Extract the (x, y) coordinate from the center of the cell holding the provided text.  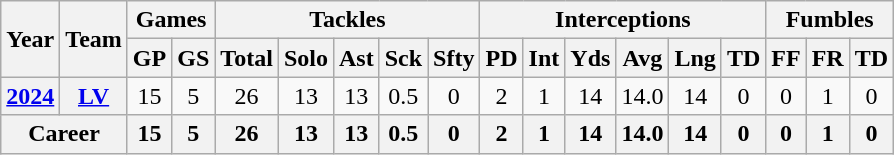
FR (828, 58)
Int (544, 58)
GS (194, 58)
Team (94, 39)
GP (149, 58)
Sck (403, 58)
Sfty (454, 58)
Ast (356, 58)
LV (94, 96)
Solo (306, 58)
Tackles (348, 20)
Avg (642, 58)
Year (30, 39)
2024 (30, 96)
FF (786, 58)
Interceptions (623, 20)
Yds (590, 58)
Fumbles (830, 20)
Games (170, 20)
PD (502, 58)
Career (64, 134)
Total (247, 58)
Lng (695, 58)
